Search for the cell housing the specified text and yield its (x, y) center coordinate. 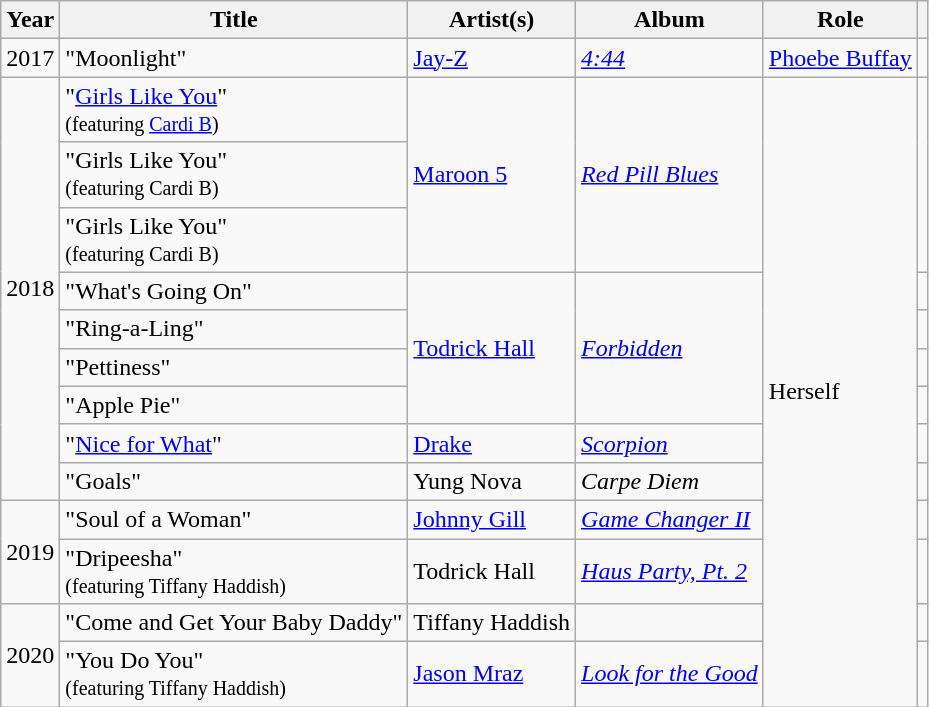
Artist(s) (492, 20)
"Dripeesha"(featuring Tiffany Haddish) (234, 570)
Year (30, 20)
Game Changer II (670, 519)
Carpe Diem (670, 481)
Role (840, 20)
"Come and Get Your Baby Daddy" (234, 623)
Tiffany Haddish (492, 623)
"You Do You"(featuring Tiffany Haddish) (234, 674)
Yung Nova (492, 481)
Jay-Z (492, 58)
"Soul of a Woman" (234, 519)
Drake (492, 443)
Maroon 5 (492, 174)
2017 (30, 58)
"Pettiness" (234, 367)
Johnny Gill (492, 519)
Album (670, 20)
"Apple Pie" (234, 405)
"What's Going On" (234, 291)
2018 (30, 289)
"Goals" (234, 481)
"Moonlight" (234, 58)
Forbidden (670, 348)
Haus Party, Pt. 2 (670, 570)
"Ring-a-Ling" (234, 329)
"Nice for What" (234, 443)
Look for the Good (670, 674)
Jason Mraz (492, 674)
2019 (30, 552)
Red Pill Blues (670, 174)
Title (234, 20)
Phoebe Buffay (840, 58)
Herself (840, 392)
2020 (30, 656)
Scorpion (670, 443)
4:44 (670, 58)
